Output the (X, Y) coordinate of the center of the cell containing the given text.  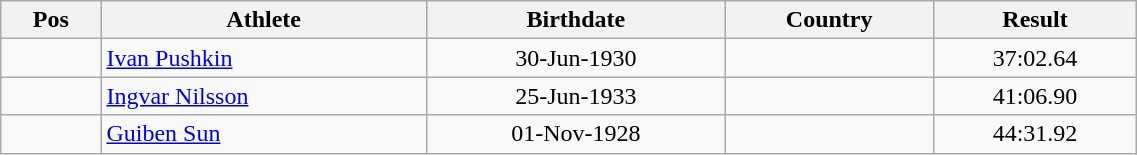
Country (829, 20)
41:06.90 (1035, 96)
Pos (51, 20)
44:31.92 (1035, 134)
25-Jun-1933 (576, 96)
Athlete (264, 20)
01-Nov-1928 (576, 134)
Ingvar Nilsson (264, 96)
Result (1035, 20)
Ivan Pushkin (264, 58)
30-Jun-1930 (576, 58)
37:02.64 (1035, 58)
Birthdate (576, 20)
Guiben Sun (264, 134)
